For the text-containing cell, return its midpoint in [x, y] coordinate format. 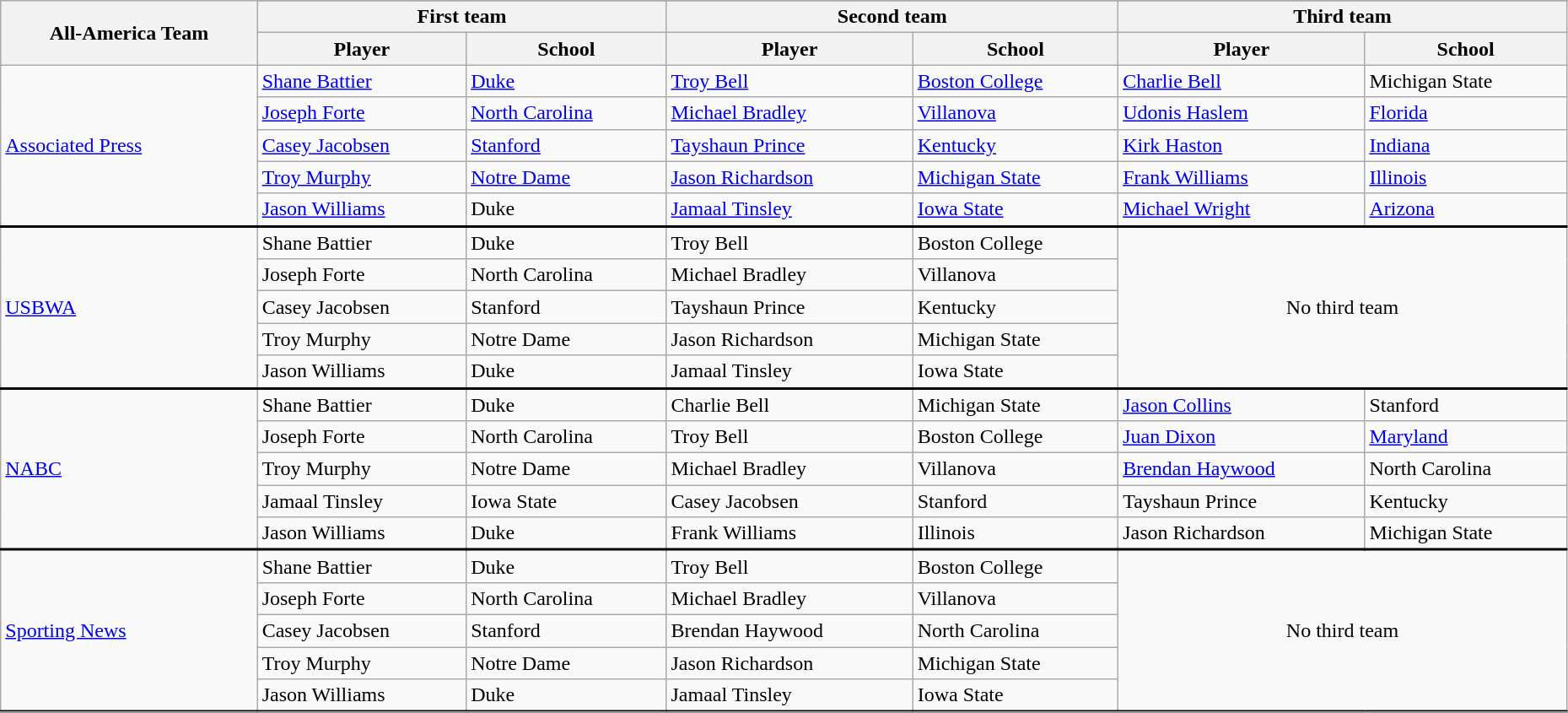
Juan Dixon [1242, 437]
USBWA [129, 307]
Udonis Haslem [1242, 113]
Florida [1466, 113]
Second team [892, 17]
NABC [129, 469]
Sporting News [129, 631]
Indiana [1466, 145]
Arizona [1466, 209]
Third team [1343, 17]
Jason Collins [1242, 405]
Associated Press [129, 145]
All-America Team [129, 33]
Maryland [1466, 437]
First team [462, 17]
Kirk Haston [1242, 145]
Michael Wright [1242, 209]
